Output the (x, y) coordinate of the center of the cell containing the given text.  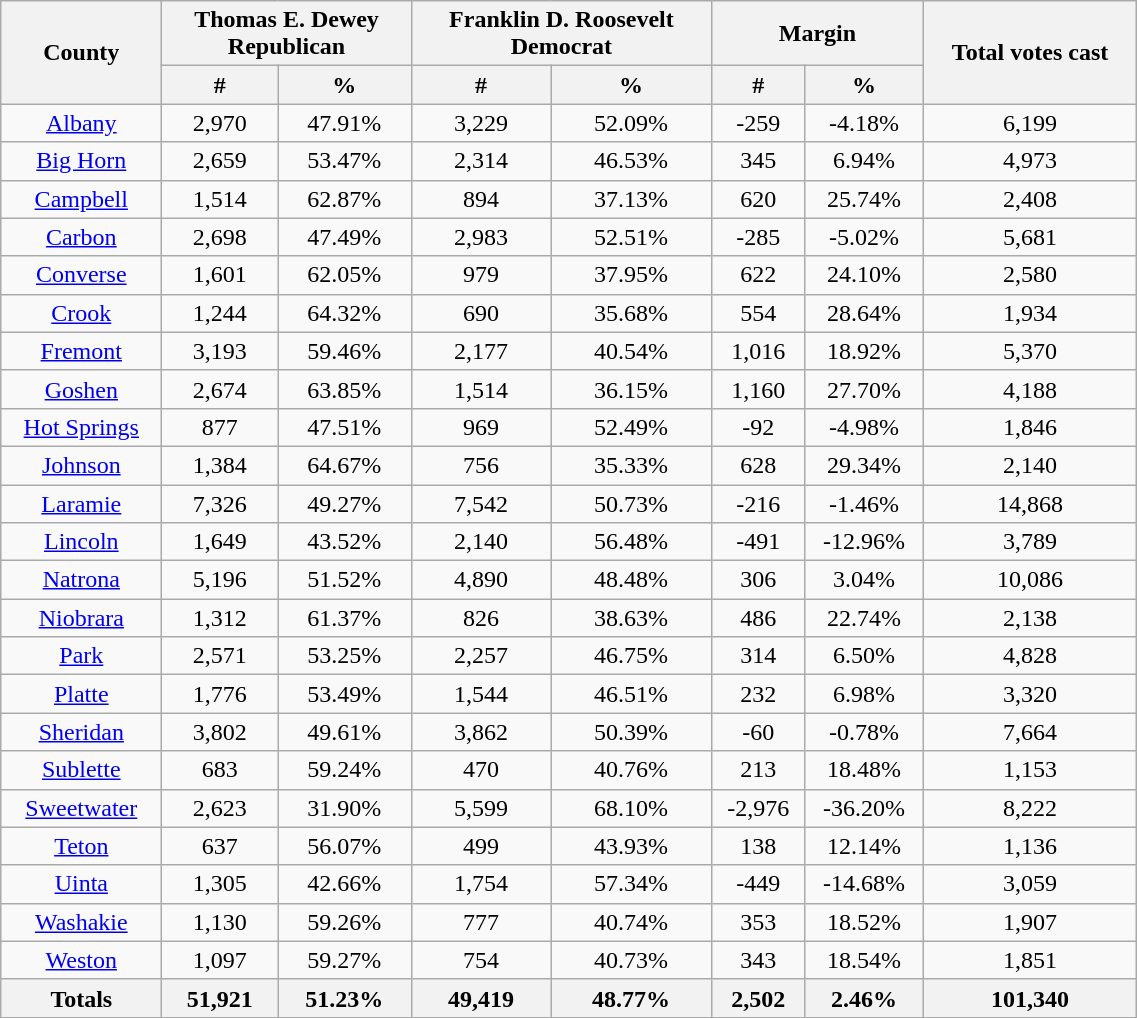
Franklin D. RooseveltDemocrat (561, 34)
1,130 (220, 922)
Fremont (82, 351)
Campbell (82, 199)
Washakie (82, 922)
1,544 (480, 694)
-4.98% (864, 427)
43.52% (345, 542)
-12.96% (864, 542)
Niobrara (82, 618)
683 (220, 770)
40.54% (632, 351)
232 (758, 694)
18.54% (864, 960)
3,320 (1030, 694)
62.05% (345, 275)
36.15% (632, 389)
1,312 (220, 618)
51,921 (220, 998)
14,868 (1030, 503)
-4.18% (864, 123)
Teton (82, 846)
-285 (758, 237)
64.67% (345, 465)
63.85% (345, 389)
18.92% (864, 351)
6.98% (864, 694)
894 (480, 199)
47.49% (345, 237)
-0.78% (864, 732)
Johnson (82, 465)
Thomas E. DeweyRepublican (286, 34)
2,177 (480, 351)
29.34% (864, 465)
345 (758, 161)
213 (758, 770)
Crook (82, 313)
1,754 (480, 884)
52.49% (632, 427)
35.68% (632, 313)
28.64% (864, 313)
2,138 (1030, 618)
628 (758, 465)
4,890 (480, 580)
49.61% (345, 732)
37.13% (632, 199)
-5.02% (864, 237)
101,340 (1030, 998)
Natrona (82, 580)
3,193 (220, 351)
754 (480, 960)
7,664 (1030, 732)
4,828 (1030, 656)
486 (758, 618)
52.09% (632, 123)
826 (480, 618)
59.46% (345, 351)
46.51% (632, 694)
6.50% (864, 656)
2,257 (480, 656)
49,419 (480, 998)
53.47% (345, 161)
6,199 (1030, 123)
59.24% (345, 770)
Margin (818, 34)
5,370 (1030, 351)
622 (758, 275)
2,580 (1030, 275)
5,196 (220, 580)
4,188 (1030, 389)
7,542 (480, 503)
2.46% (864, 998)
2,502 (758, 998)
27.70% (864, 389)
-449 (758, 884)
969 (480, 427)
12.14% (864, 846)
1,244 (220, 313)
25.74% (864, 199)
690 (480, 313)
2,698 (220, 237)
64.32% (345, 313)
2,571 (220, 656)
554 (758, 313)
2,970 (220, 123)
5,681 (1030, 237)
2,674 (220, 389)
48.48% (632, 580)
56.48% (632, 542)
-14.68% (864, 884)
1,097 (220, 960)
756 (480, 465)
Platte (82, 694)
42.66% (345, 884)
2,659 (220, 161)
53.25% (345, 656)
18.48% (864, 770)
Sheridan (82, 732)
43.93% (632, 846)
3,059 (1030, 884)
1,384 (220, 465)
7,326 (220, 503)
50.73% (632, 503)
306 (758, 580)
59.27% (345, 960)
5,599 (480, 808)
1,776 (220, 694)
62.87% (345, 199)
-216 (758, 503)
Big Horn (82, 161)
Park (82, 656)
499 (480, 846)
40.76% (632, 770)
49.27% (345, 503)
48.77% (632, 998)
-2,976 (758, 808)
40.73% (632, 960)
Totals (82, 998)
52.51% (632, 237)
56.07% (345, 846)
Uinta (82, 884)
Sweetwater (82, 808)
314 (758, 656)
6.94% (864, 161)
40.74% (632, 922)
1,649 (220, 542)
51.52% (345, 580)
Albany (82, 123)
Converse (82, 275)
-259 (758, 123)
1,016 (758, 351)
777 (480, 922)
3,789 (1030, 542)
2,314 (480, 161)
3,229 (480, 123)
Laramie (82, 503)
1,934 (1030, 313)
-92 (758, 427)
50.39% (632, 732)
10,086 (1030, 580)
2,623 (220, 808)
8,222 (1030, 808)
37.95% (632, 275)
68.10% (632, 808)
3.04% (864, 580)
343 (758, 960)
47.91% (345, 123)
1,160 (758, 389)
47.51% (345, 427)
Hot Springs (82, 427)
59.26% (345, 922)
-491 (758, 542)
1,601 (220, 275)
Carbon (82, 237)
138 (758, 846)
-60 (758, 732)
979 (480, 275)
1,846 (1030, 427)
3,802 (220, 732)
-36.20% (864, 808)
35.33% (632, 465)
470 (480, 770)
637 (220, 846)
46.53% (632, 161)
38.63% (632, 618)
County (82, 52)
31.90% (345, 808)
Total votes cast (1030, 52)
46.75% (632, 656)
877 (220, 427)
620 (758, 199)
2,408 (1030, 199)
-1.46% (864, 503)
24.10% (864, 275)
Lincoln (82, 542)
1,153 (1030, 770)
4,973 (1030, 161)
61.37% (345, 618)
3,862 (480, 732)
353 (758, 922)
53.49% (345, 694)
57.34% (632, 884)
2,983 (480, 237)
Sublette (82, 770)
1,305 (220, 884)
1,907 (1030, 922)
18.52% (864, 922)
Weston (82, 960)
Goshen (82, 389)
1,851 (1030, 960)
51.23% (345, 998)
22.74% (864, 618)
1,136 (1030, 846)
